Output the [X, Y] coordinate of the center of the cell containing the given text.  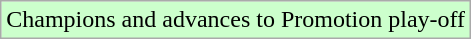
Champions and advances to Promotion play-off [236, 20]
